Capture the cell that displays the provided text and extract its (X, Y) central coordinate. 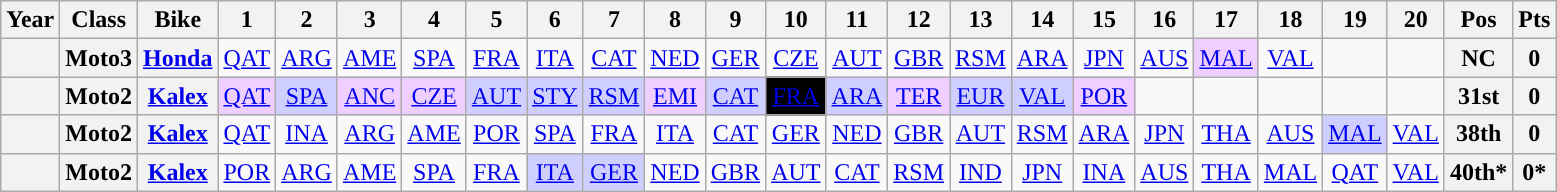
5 (496, 20)
31st (1478, 96)
9 (735, 20)
38th (1478, 134)
7 (614, 20)
4 (434, 20)
Pos (1478, 20)
11 (857, 20)
Honda (178, 58)
17 (1226, 20)
13 (981, 20)
1 (247, 20)
18 (1290, 20)
16 (1164, 20)
EUR (981, 96)
ANC (369, 96)
15 (1104, 20)
40th* (1478, 172)
2 (307, 20)
STY (555, 96)
14 (1042, 20)
Class (99, 20)
TER (919, 96)
19 (1355, 20)
IND (981, 172)
NC (1478, 58)
10 (796, 20)
EMI (675, 96)
Moto3 (99, 58)
6 (555, 20)
Year (30, 20)
0* (1534, 172)
3 (369, 20)
20 (1416, 20)
Bike (178, 20)
12 (919, 20)
8 (675, 20)
Pts (1534, 20)
